Capture the cell that displays the provided text and extract its [x, y] central coordinate. 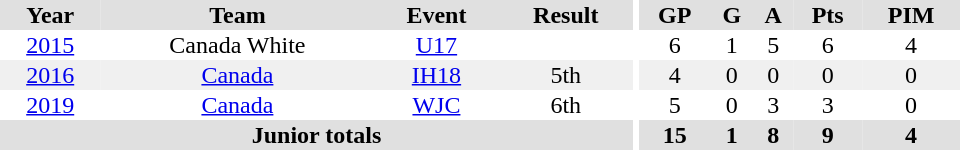
2016 [50, 75]
PIM [911, 15]
G [732, 15]
9 [828, 135]
Canada White [237, 45]
6th [566, 105]
Result [566, 15]
Junior totals [316, 135]
U17 [436, 45]
5th [566, 75]
GP [675, 15]
8 [773, 135]
Team [237, 15]
2015 [50, 45]
IH18 [436, 75]
Year [50, 15]
WJC [436, 105]
Pts [828, 15]
15 [675, 135]
Event [436, 15]
A [773, 15]
2019 [50, 105]
